Search for the cell housing the specified text and yield its [x, y] center coordinate. 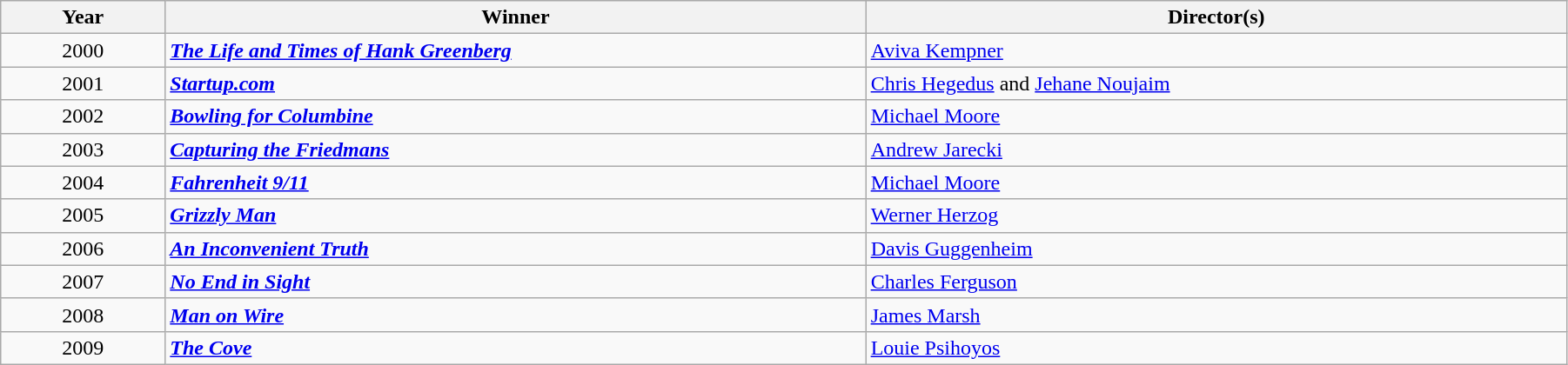
Chris Hegedus and Jehane Noujaim [1216, 83]
Bowling for Columbine [515, 116]
Grizzly Man [515, 216]
2002 [84, 116]
Louie Psihoyos [1216, 348]
Startup.com [515, 83]
Fahrenheit 9/11 [515, 182]
Winner [515, 17]
2003 [84, 149]
The Cove [515, 348]
Year [84, 17]
Director(s) [1216, 17]
An Inconvenient Truth [515, 249]
Davis Guggenheim [1216, 249]
2005 [84, 216]
Aviva Kempner [1216, 50]
No End in Sight [515, 282]
Charles Ferguson [1216, 282]
Capturing the Friedmans [515, 149]
2001 [84, 83]
2009 [84, 348]
2006 [84, 249]
2000 [84, 50]
The Life and Times of Hank Greenberg [515, 50]
James Marsh [1216, 315]
2004 [84, 182]
Werner Herzog [1216, 216]
Andrew Jarecki [1216, 149]
Man on Wire [515, 315]
2007 [84, 282]
2008 [84, 315]
